Provide the [X, Y] coordinate of the cell's center where the given text is located.  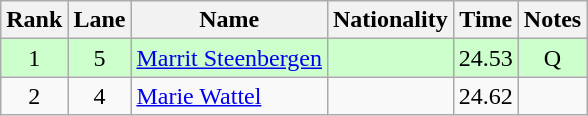
Q [552, 58]
Time [486, 20]
5 [100, 58]
Rank [34, 20]
4 [100, 96]
Notes [552, 20]
Marie Wattel [230, 96]
Nationality [390, 20]
24.62 [486, 96]
Marrit Steenbergen [230, 58]
1 [34, 58]
2 [34, 96]
Name [230, 20]
24.53 [486, 58]
Lane [100, 20]
